Find where the given text appears and provide that cell's center as [X, Y] coordinate. 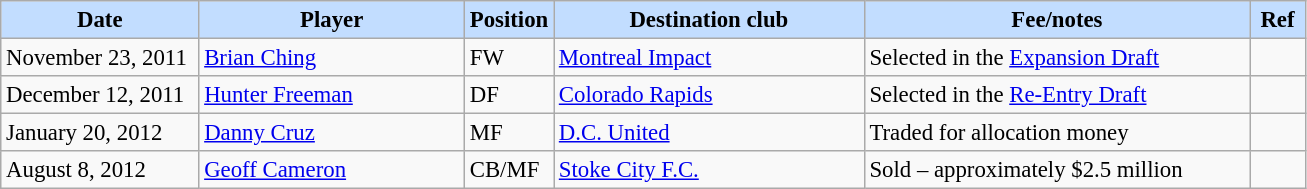
Sold – approximately $2.5 million [1057, 170]
CB/MF [508, 170]
MF [508, 133]
November 23, 2011 [100, 58]
August 8, 2012 [100, 170]
DF [508, 95]
Ref [1278, 20]
Stoke City F.C. [710, 170]
Date [100, 20]
Geoff Cameron [332, 170]
Montreal Impact [710, 58]
Traded for allocation money [1057, 133]
Position [508, 20]
December 12, 2011 [100, 95]
Fee/notes [1057, 20]
Brian Ching [332, 58]
Danny Cruz [332, 133]
Selected in the Expansion Draft [1057, 58]
Player [332, 20]
D.C. United [710, 133]
Destination club [710, 20]
FW [508, 58]
Selected in the Re-Entry Draft [1057, 95]
Colorado Rapids [710, 95]
Hunter Freeman [332, 95]
January 20, 2012 [100, 133]
